For the text-containing cell, return its midpoint in [X, Y] coordinate format. 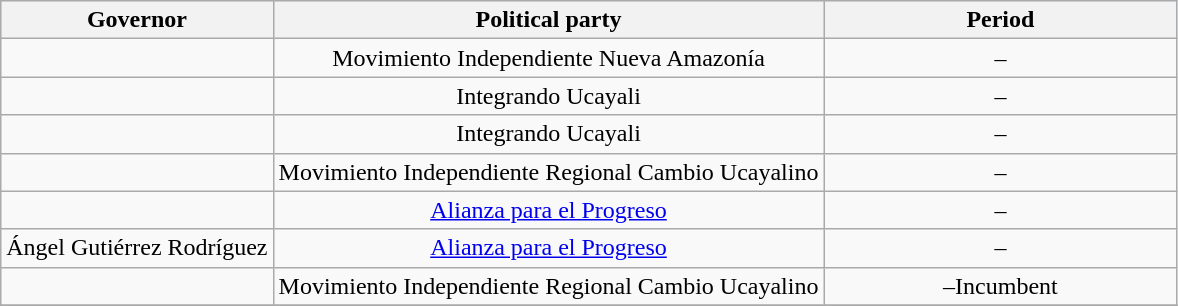
Ángel Gutiérrez Rodríguez [137, 248]
Period [1000, 20]
Governor [137, 20]
–Incumbent [1000, 286]
Political party [548, 20]
Movimiento Independiente Nueva Amazonía [548, 58]
